Detect which cell encompasses the target text, then output its (X, Y) center coordinate. 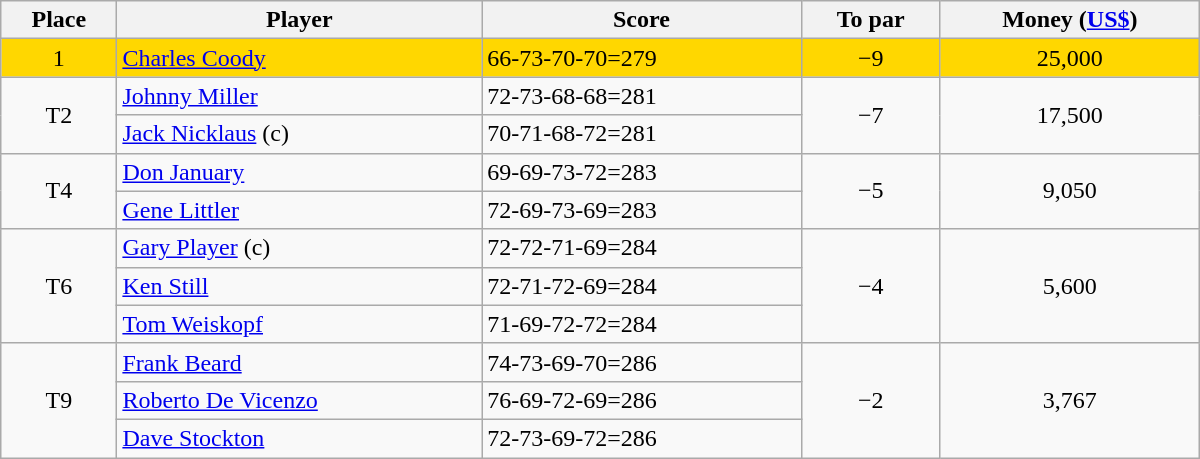
To par (870, 20)
Charles Coody (300, 58)
76-69-72-69=286 (642, 400)
Gene Littler (300, 210)
69-69-73-72=283 (642, 172)
72-72-71-69=284 (642, 248)
5,600 (1070, 286)
Money (US$) (1070, 20)
70-71-68-72=281 (642, 134)
Ken Still (300, 286)
66-73-70-70=279 (642, 58)
72-73-68-68=281 (642, 96)
Dave Stockton (300, 438)
T4 (59, 191)
Gary Player (c) (300, 248)
74-73-69-70=286 (642, 362)
1 (59, 58)
−5 (870, 191)
T6 (59, 286)
17,500 (1070, 115)
Score (642, 20)
Jack Nicklaus (c) (300, 134)
T9 (59, 400)
Player (300, 20)
Roberto De Vicenzo (300, 400)
Place (59, 20)
72-69-73-69=283 (642, 210)
Johnny Miller (300, 96)
−2 (870, 400)
3,767 (1070, 400)
−9 (870, 58)
Don January (300, 172)
72-71-72-69=284 (642, 286)
Frank Beard (300, 362)
T2 (59, 115)
9,050 (1070, 191)
−7 (870, 115)
−4 (870, 286)
Tom Weiskopf (300, 324)
71-69-72-72=284 (642, 324)
72-73-69-72=286 (642, 438)
25,000 (1070, 58)
